Identify which cell holds the provided text, then report its [X, Y] central coordinate. 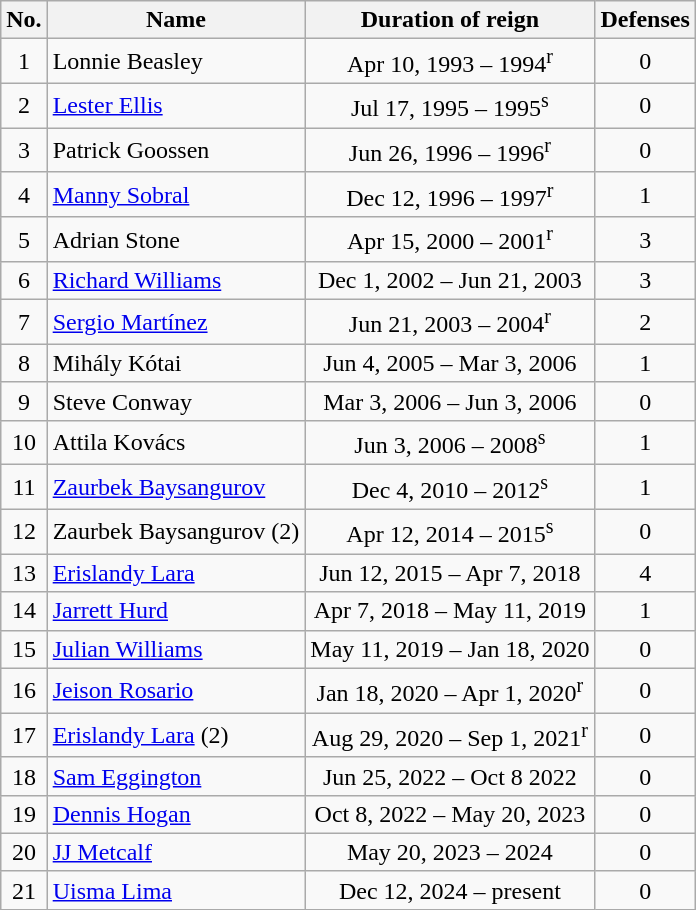
Erislandy Lara (2) [176, 736]
Mar 3, 2006 – Jun 3, 2006 [450, 401]
21 [24, 890]
Zaurbek Baysangurov [176, 488]
16 [24, 690]
Apr 12, 2014 – 2015s [450, 532]
JJ Metcalf [176, 852]
Richard Williams [176, 281]
5 [24, 240]
Jeison Rosario [176, 690]
May 20, 2023 – 2024 [450, 852]
14 [24, 611]
17 [24, 736]
Steve Conway [176, 401]
9 [24, 401]
Lonnie Beasley [176, 62]
Dennis Hogan [176, 814]
11 [24, 488]
Jun 12, 2015 – Apr 7, 2018 [450, 573]
Zaurbek Baysangurov (2) [176, 532]
Julian Williams [176, 649]
Jul 17, 1995 – 1995s [450, 106]
May 11, 2019 – Jan 18, 2020 [450, 649]
Dec 1, 2002 – Jun 21, 2003 [450, 281]
Defenses [645, 20]
Aug 29, 2020 – Sep 1, 2021r [450, 736]
Jun 3, 2006 – 2008s [450, 442]
Apr 15, 2000 – 2001r [450, 240]
Mihály Kótai [176, 363]
Adrian Stone [176, 240]
18 [24, 776]
Apr 7, 2018 – May 11, 2019 [450, 611]
Jan 18, 2020 – Apr 1, 2020r [450, 690]
6 [24, 281]
Erislandy Lara [176, 573]
Uisma Lima [176, 890]
No. [24, 20]
Duration of reign [450, 20]
Lester Ellis [176, 106]
Manny Sobral [176, 194]
Patrick Goossen [176, 150]
Sam Eggington [176, 776]
Jarrett Hurd [176, 611]
Jun 21, 2003 – 2004r [450, 322]
Dec 4, 2010 – 2012s [450, 488]
15 [24, 649]
10 [24, 442]
12 [24, 532]
20 [24, 852]
Apr 10, 1993 – 1994r [450, 62]
Sergio Martínez [176, 322]
Dec 12, 2024 – present [450, 890]
8 [24, 363]
Jun 25, 2022 – Oct 8 2022 [450, 776]
Oct 8, 2022 – May 20, 2023 [450, 814]
Jun 4, 2005 – Mar 3, 2006 [450, 363]
13 [24, 573]
Attila Kovács [176, 442]
19 [24, 814]
Dec 12, 1996 – 1997r [450, 194]
7 [24, 322]
Name [176, 20]
Jun 26, 1996 – 1996r [450, 150]
